Identify which cell holds the provided text, then report its (X, Y) central coordinate. 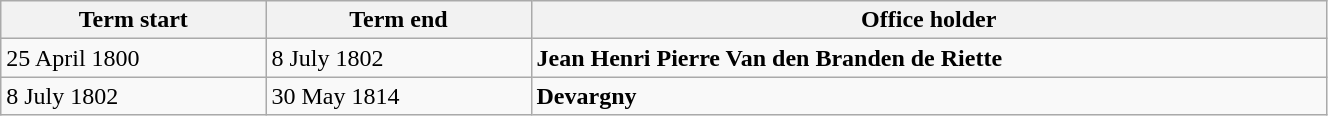
Devargny (928, 96)
30 May 1814 (398, 96)
Term end (398, 20)
25 April 1800 (134, 58)
Office holder (928, 20)
Jean Henri Pierre Van den Branden de Riette (928, 58)
Term start (134, 20)
